Locate the cell with the specified text and output its [X, Y] center coordinate. 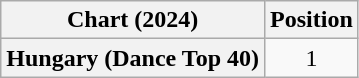
Chart (2024) [133, 20]
Position [312, 20]
Hungary (Dance Top 40) [133, 58]
1 [312, 58]
